Provide the (X, Y) coordinate of the cell's center where the given text is located.  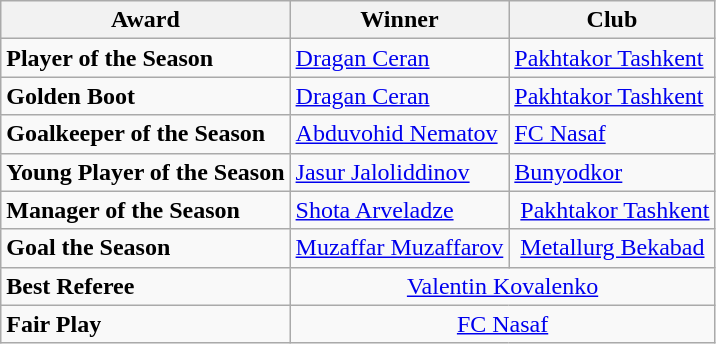
Award (146, 20)
Fair Play (146, 324)
Jasur Jaloliddinov (400, 172)
Winner (400, 20)
Golden Boot (146, 96)
Club (612, 20)
Player of the Season (146, 58)
Young Player of the Season (146, 172)
Bunyodkor (612, 172)
Shota Arveladze (400, 210)
Best Referee (146, 286)
Goalkeeper of the Season (146, 134)
Valentin Kovalenko (502, 286)
Muzaffar Muzaffarov (400, 248)
Manager of the Season (146, 210)
Goal the Season (146, 248)
Abduvohid Nematov (400, 134)
Metallurg Bekabad (612, 248)
